Detect which cell encompasses the target text, then output its (X, Y) center coordinate. 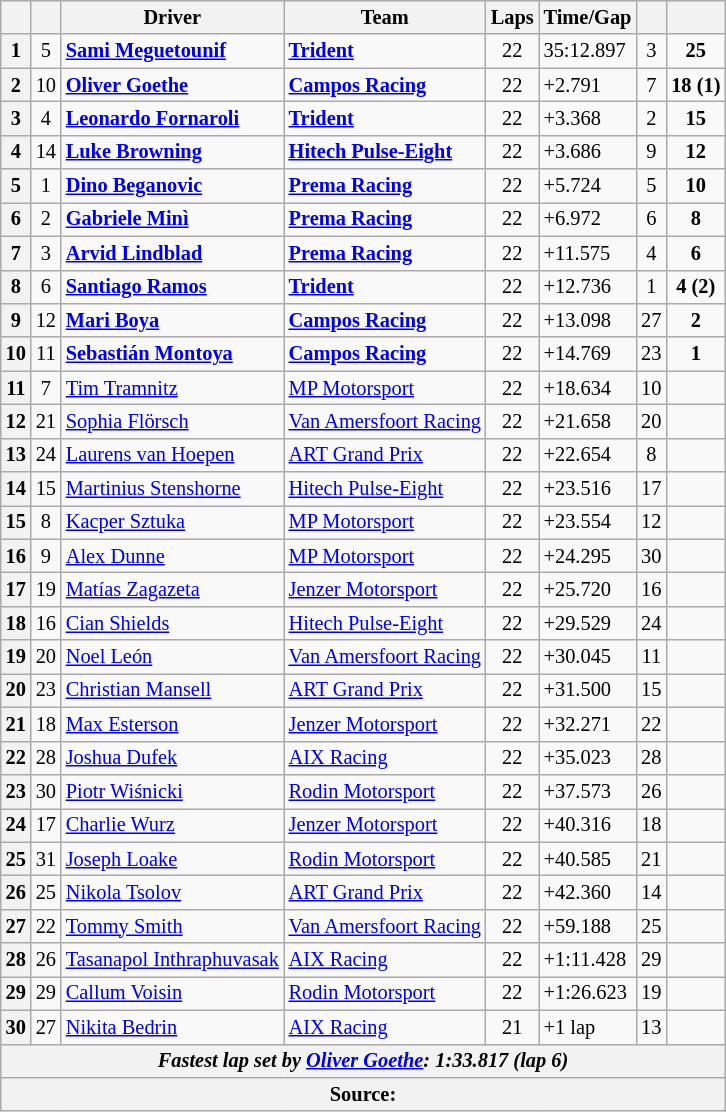
Arvid Lindblad (172, 253)
Noel León (172, 657)
+13.098 (588, 320)
Christian Mansell (172, 690)
+23.554 (588, 522)
Joseph Loake (172, 859)
+24.295 (588, 556)
Sami Meguetounif (172, 51)
+29.529 (588, 623)
Cian Shields (172, 623)
31 (46, 859)
Source: (363, 1094)
+6.972 (588, 219)
Mari Boya (172, 320)
Tommy Smith (172, 926)
Nikita Bedrin (172, 1027)
+59.188 (588, 926)
+11.575 (588, 253)
Nikola Tsolov (172, 892)
Alex Dunne (172, 556)
Tasanapol Inthraphuvasak (172, 960)
Leonardo Fornaroli (172, 118)
Driver (172, 17)
+42.360 (588, 892)
Laurens van Hoepen (172, 455)
Gabriele Minì (172, 219)
+12.736 (588, 287)
+35.023 (588, 758)
+21.658 (588, 421)
Oliver Goethe (172, 85)
Fastest lap set by Oliver Goethe: 1:33.817 (lap 6) (363, 1061)
+31.500 (588, 690)
Martinius Stenshorne (172, 489)
+37.573 (588, 791)
Santiago Ramos (172, 287)
Max Esterson (172, 724)
Time/Gap (588, 17)
Sebastián Montoya (172, 354)
18 (1) (696, 85)
Kacper Sztuka (172, 522)
+2.791 (588, 85)
35:12.897 (588, 51)
+30.045 (588, 657)
Joshua Dufek (172, 758)
+3.368 (588, 118)
Luke Browning (172, 152)
+40.316 (588, 825)
Laps (512, 17)
Charlie Wurz (172, 825)
4 (2) (696, 287)
Piotr Wiśnicki (172, 791)
+1 lap (588, 1027)
Callum Voisin (172, 993)
+1:26.623 (588, 993)
Sophia Flörsch (172, 421)
Dino Beganovic (172, 186)
+1:11.428 (588, 960)
+32.271 (588, 724)
Team (385, 17)
Matías Zagazeta (172, 589)
+25.720 (588, 589)
+5.724 (588, 186)
Tim Tramnitz (172, 388)
+18.634 (588, 388)
+40.585 (588, 859)
+23.516 (588, 489)
+22.654 (588, 455)
+14.769 (588, 354)
+3.686 (588, 152)
